Locate the cell with the specified text and output its [x, y] center coordinate. 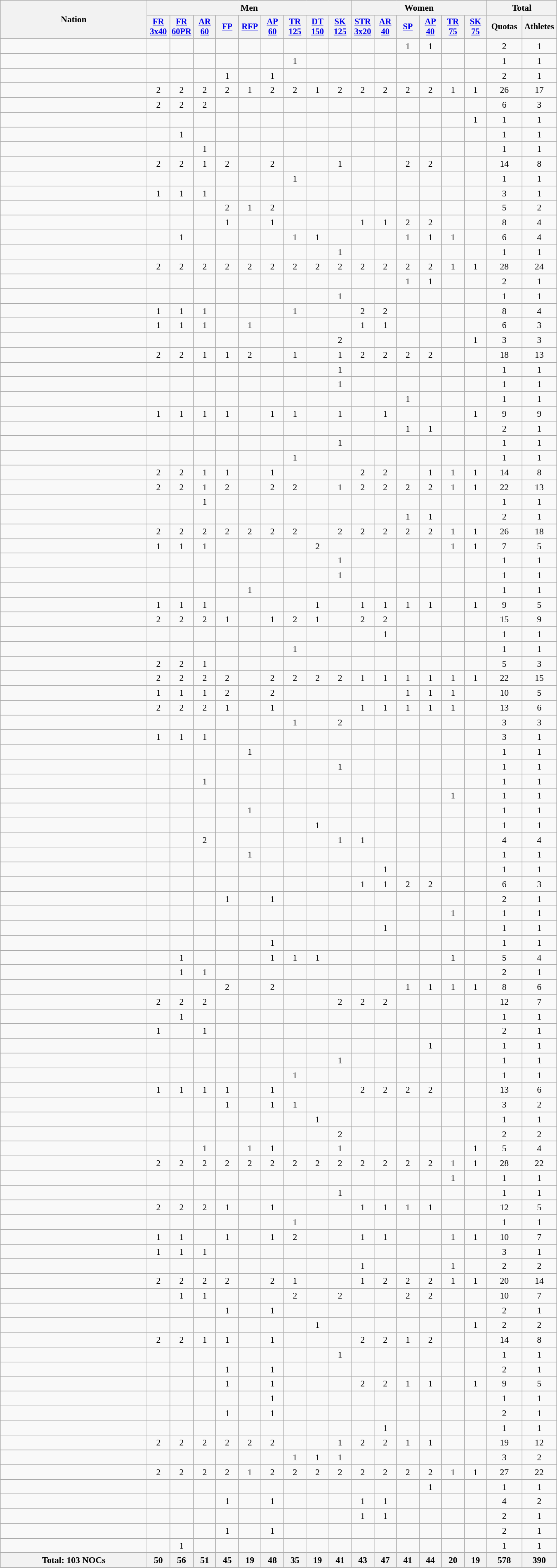
Total [522, 8]
AR 40 [385, 27]
TR 75 [453, 27]
TR 125 [295, 27]
17 [540, 90]
45 [227, 1561]
SP [408, 27]
43 [363, 1561]
STR 3x20 [363, 27]
51 [205, 1561]
DT 150 [318, 27]
AP 60 [272, 27]
Men [249, 8]
SK 75 [475, 27]
Athletes [540, 27]
35 [295, 1561]
50 [158, 1561]
Nation [74, 20]
FR 60PR [182, 27]
27 [504, 1472]
AP 40 [431, 27]
390 [540, 1561]
Quotas [504, 27]
FP [227, 27]
56 [182, 1561]
SK 125 [340, 27]
FR 3x40 [158, 27]
Women [419, 8]
44 [431, 1561]
578 [504, 1561]
RFP [250, 27]
24 [540, 267]
Total: 103 NOCs [74, 1561]
AR 60 [205, 27]
47 [385, 1561]
48 [272, 1561]
